Scan for the cell matching the given text and deliver its (X, Y) coordinate at center. 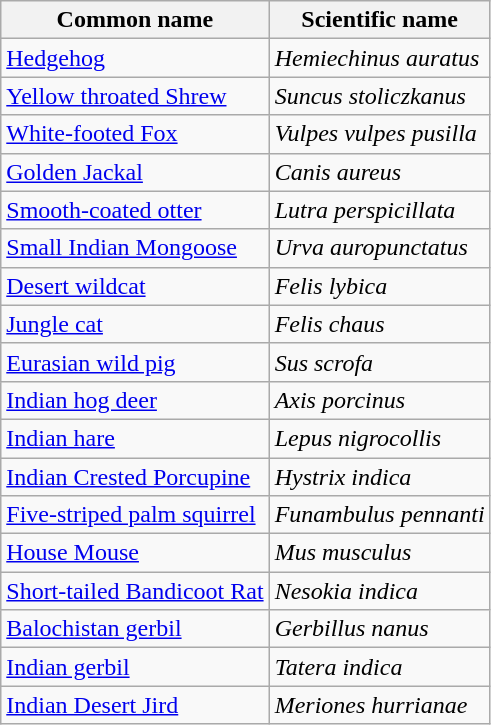
Felis lybica (380, 286)
Small Indian Mongoose (135, 248)
Balochistan gerbil (135, 629)
Suncus stoliczkanus (380, 96)
Mus musculus (380, 553)
Sus scrofa (380, 362)
Hystrix indica (380, 477)
Indian gerbil (135, 667)
Golden Jackal (135, 172)
Nesokia indica (380, 591)
Smooth-coated otter (135, 210)
Indian Desert Jird (135, 705)
Canis aureus (380, 172)
Desert wildcat (135, 286)
Indian Crested Porcupine (135, 477)
Lepus nigrocollis (380, 438)
Axis porcinus (380, 400)
Vulpes vulpes pusilla (380, 134)
Gerbillus nanus (380, 629)
White-footed Fox (135, 134)
Eurasian wild pig (135, 362)
Hedgehog (135, 58)
Yellow throated Shrew (135, 96)
Short-tailed Bandicoot Rat (135, 591)
Tatera indica (380, 667)
Lutra perspicillata (380, 210)
Felis chaus (380, 324)
Jungle cat (135, 324)
Meriones hurrianae (380, 705)
House Mouse (135, 553)
Hemiechinus auratus (380, 58)
Indian hog deer (135, 400)
Common name (135, 20)
Five-striped palm squirrel (135, 515)
Urva auropunctatus (380, 248)
Funambulus pennanti (380, 515)
Scientific name (380, 20)
Indian hare (135, 438)
